Pinpoint the cell where the given text exists, returning its (x, y) midpoint coordinate. 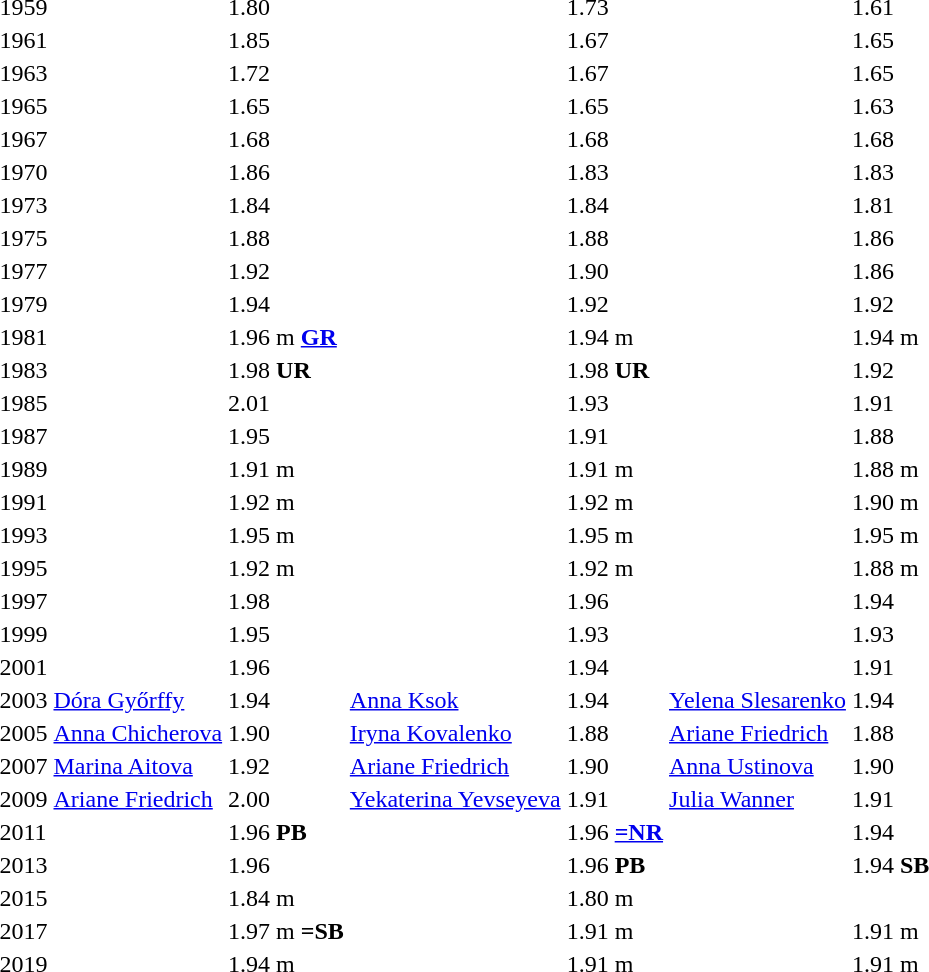
Yelena Slesarenko (758, 700)
Dóra Győrffy (138, 700)
1.98 (286, 601)
1.86 (286, 172)
1.96 =NR (614, 832)
Anna Chicherova (138, 733)
1.83 (614, 172)
2.00 (286, 799)
Marina Aitova (138, 766)
1.72 (286, 73)
Iryna Kovalenko (455, 733)
Julia Wanner (758, 799)
Anna Ustinova (758, 766)
2.01 (286, 403)
Anna Ksok (455, 700)
1.94 m (614, 337)
1.84 m (286, 898)
1.80 m (614, 898)
Yekaterina Yevseyeva (455, 799)
1.97 m =SB (286, 931)
1.96 m GR (286, 337)
1.85 (286, 40)
